Output the [x, y] coordinate of the center of the cell containing the given text.  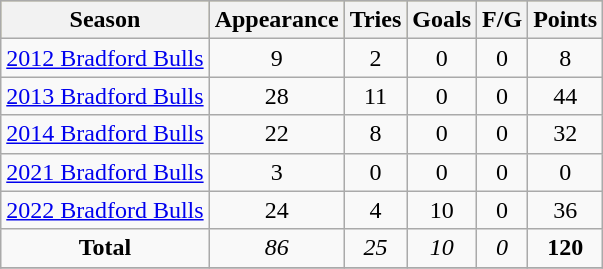
2022 Bradford Bulls [105, 210]
2 [376, 58]
24 [276, 210]
120 [566, 248]
Total [105, 248]
25 [376, 248]
28 [276, 96]
F/G [502, 20]
32 [566, 134]
Season [105, 20]
Tries [376, 20]
Goals [442, 20]
2014 Bradford Bulls [105, 134]
36 [566, 210]
9 [276, 58]
4 [376, 210]
3 [276, 172]
2013 Bradford Bulls [105, 96]
11 [376, 96]
Points [566, 20]
Appearance [276, 20]
22 [276, 134]
2012 Bradford Bulls [105, 58]
44 [566, 96]
2021 Bradford Bulls [105, 172]
86 [276, 248]
